Return the (X, Y) coordinate for the center point of the cell that contains the specified text.  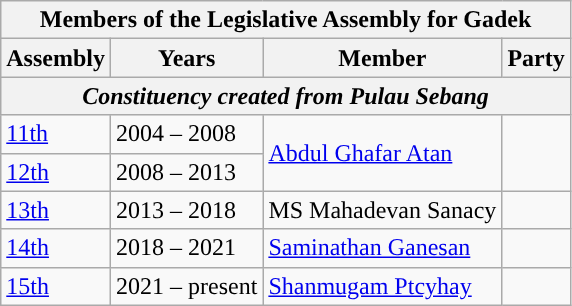
11th (56, 134)
Shanmugam Ptcyhay (382, 286)
Party (536, 58)
Abdul Ghafar Atan (382, 153)
2018 – 2021 (186, 248)
2013 – 2018 (186, 210)
MS Mahadevan Sanacy (382, 210)
Saminathan Ganesan (382, 248)
14th (56, 248)
2008 – 2013 (186, 172)
Years (186, 58)
Members of the Legislative Assembly for Gadek (286, 20)
12th (56, 172)
15th (56, 286)
13th (56, 210)
Member (382, 58)
2021 – present (186, 286)
Constituency created from Pulau Sebang (286, 96)
Assembly (56, 58)
2004 – 2008 (186, 134)
